Identify which cell holds the provided text, then report its (X, Y) central coordinate. 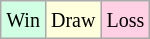
Loss (126, 20)
Draw (72, 20)
Win (24, 20)
